Extract the (X, Y) coordinate from the center of the cell holding the provided text.  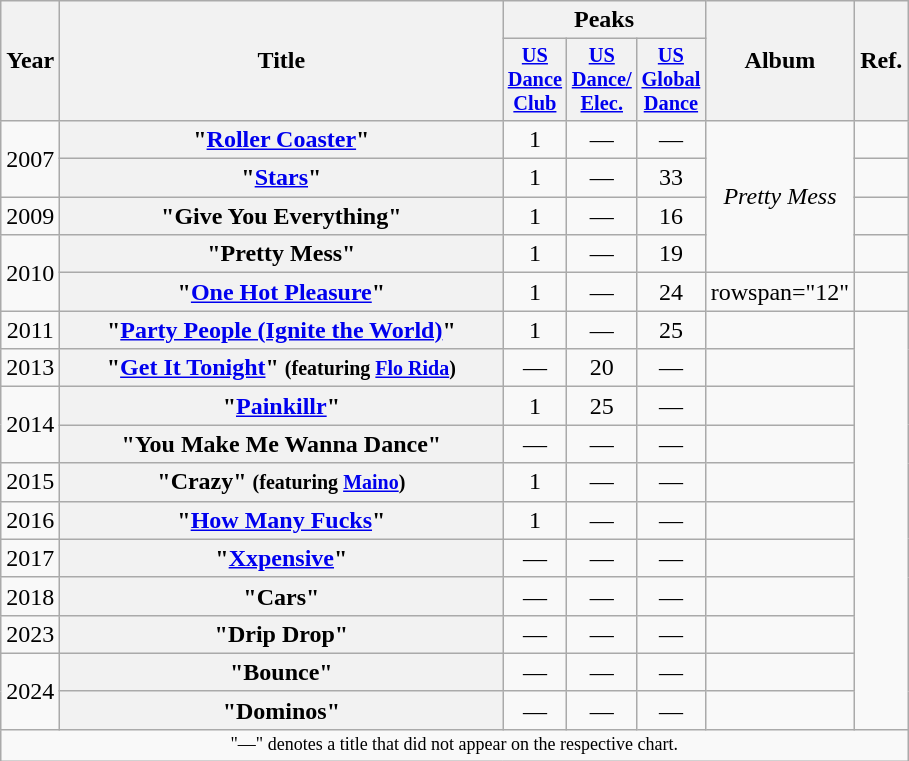
2024 (30, 691)
"Cars" (282, 596)
"How Many Fucks" (282, 520)
2014 (30, 425)
16 (672, 216)
Title (282, 61)
"Get It Tonight" (featuring Flo Rida) (282, 368)
"—" denotes a title that did not appear on the respective chart. (454, 744)
"Stars" (282, 178)
Peaks (604, 20)
2016 (30, 520)
"Xxpensive" (282, 558)
2009 (30, 216)
"Crazy" (featuring Maino) (282, 482)
33 (672, 178)
2017 (30, 558)
Year (30, 61)
2007 (30, 158)
Ref. (882, 61)
USGlobalDance (672, 80)
rowspan="12" (780, 292)
"Party People (Ignite the World)" (282, 330)
Pretty Mess (780, 196)
"Dominos" (282, 710)
"Drip Drop" (282, 634)
2023 (30, 634)
20 (602, 368)
2015 (30, 482)
2013 (30, 368)
19 (672, 254)
2018 (30, 596)
"One Hot Pleasure" (282, 292)
"Painkillr" (282, 406)
Album (780, 61)
"Bounce" (282, 672)
"Give You Everything" (282, 216)
2010 (30, 273)
"You Make Me Wanna Dance" (282, 444)
USDance/Elec. (602, 80)
2011 (30, 330)
24 (672, 292)
"Pretty Mess" (282, 254)
"Roller Coaster" (282, 139)
USDanceClub (535, 80)
